Return [x, y] of the center of cell containing provided text 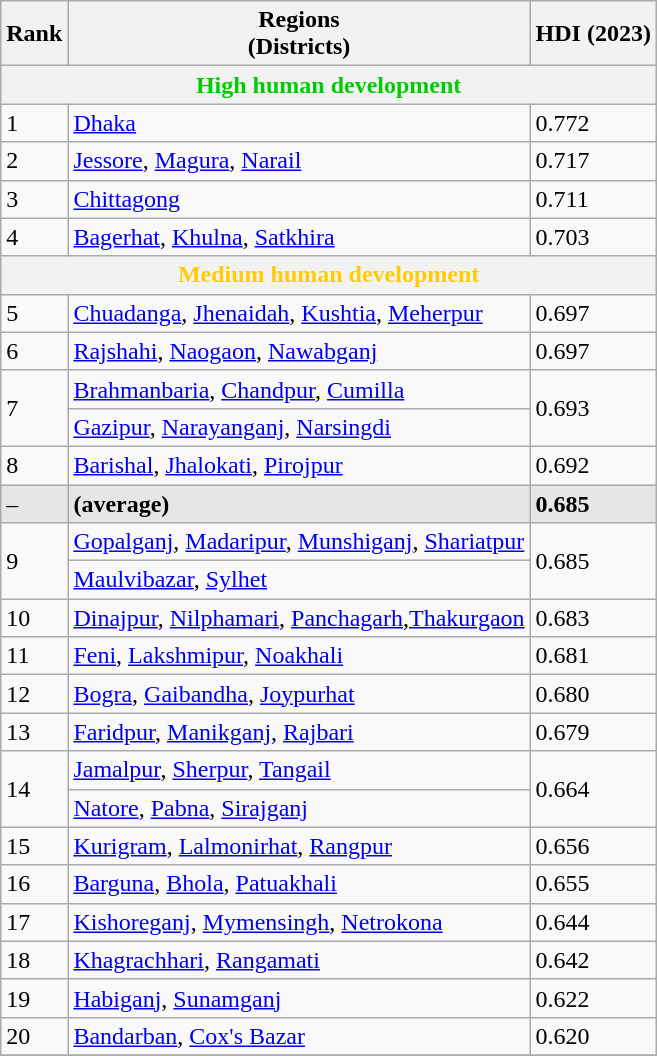
0.711 [593, 199]
0.680 [593, 694]
(average) [299, 503]
Rajshahi, Naogaon, Nawabganj [299, 351]
1 [34, 123]
0.664 [593, 789]
0.772 [593, 123]
Maulvibazar, Sylhet [299, 580]
0.622 [593, 998]
Chittagong [299, 199]
12 [34, 694]
2 [34, 161]
Kurigram, Lalmonirhat, Rangpur [299, 846]
20 [34, 1036]
8 [34, 465]
11 [34, 656]
10 [34, 618]
0.681 [593, 656]
14 [34, 789]
3 [34, 199]
Gazipur, Narayanganj, Narsingdi [299, 427]
19 [34, 998]
Bagerhat, Khulna, Satkhira [299, 237]
Barguna, Bhola, Patuakhali [299, 884]
0.644 [593, 922]
Dinajpur, Nilphamari, Panchagarh,Thakurgaon [299, 618]
16 [34, 884]
5 [34, 313]
0.642 [593, 960]
7 [34, 408]
Bandarban, Cox's Bazar [299, 1036]
0.683 [593, 618]
– [34, 503]
Jamalpur, Sherpur, Tangail [299, 770]
HDI (2023) [593, 34]
Feni, Lakshmipur, Noakhali [299, 656]
Barishal, Jhalokati, Pirojpur [299, 465]
Chuadanga, Jhenaidah, Kushtia, Meherpur [299, 313]
15 [34, 846]
0.717 [593, 161]
Brahmanbaria, Chandpur, Cumilla [299, 389]
13 [34, 732]
18 [34, 960]
Regions(Districts) [299, 34]
0.693 [593, 408]
9 [34, 561]
0.692 [593, 465]
Habiganj, Sunamganj [299, 998]
Kishoreganj, Mymensingh, Netrokona [299, 922]
0.655 [593, 884]
0.679 [593, 732]
17 [34, 922]
Natore, Pabna, Sirajganj [299, 808]
4 [34, 237]
Bogra, Gaibandha, Joypurhat [299, 694]
6 [34, 351]
Medium human development [329, 275]
Khagrachhari, Rangamati [299, 960]
Faridpur, Manikganj, Rajbari [299, 732]
0.656 [593, 846]
0.703 [593, 237]
0.620 [593, 1036]
High human development [329, 85]
Jessore, Magura, Narail [299, 161]
Dhaka [299, 123]
Rank [34, 34]
Gopalganj, Madaripur, Munshiganj, Shariatpur [299, 542]
